Output the (X, Y) coordinate of the center of the cell containing the given text.  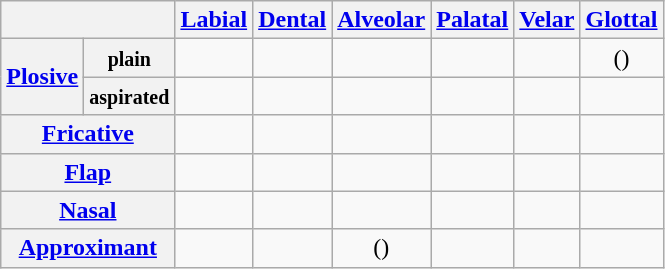
plain (130, 58)
Palatal (472, 20)
Approximant (88, 248)
Labial (214, 20)
Dental (292, 20)
Glottal (622, 20)
aspirated (130, 96)
Alveolar (382, 20)
Nasal (88, 210)
Velar (547, 20)
Fricative (88, 134)
Flap (88, 172)
Plosive (42, 77)
